From the cell containing the given text, extract its center point as [X, Y] coordinate. 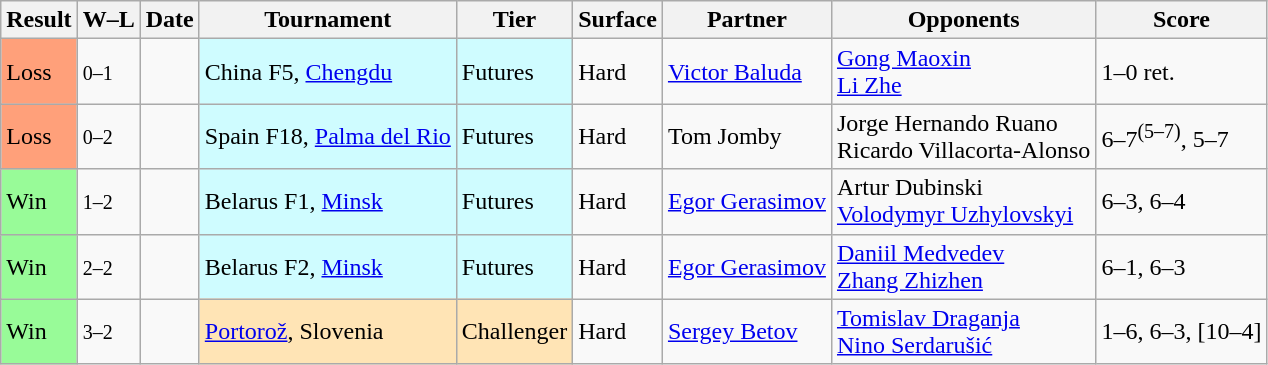
6–7(5–7), 5–7 [1182, 136]
0–1 [108, 72]
Sergey Betov [746, 332]
3–2 [108, 332]
Belarus F2, Minsk [328, 266]
Tier [514, 20]
Partner [746, 20]
1–2 [108, 202]
Portorož, Slovenia [328, 332]
Result [39, 20]
Jorge Hernando Ruano Ricardo Villacorta-Alonso [963, 136]
Tournament [328, 20]
6–3, 6–4 [1182, 202]
Victor Baluda [746, 72]
Opponents [963, 20]
2–2 [108, 266]
Belarus F1, Minsk [328, 202]
Challenger [514, 332]
1–6, 6–3, [10–4] [1182, 332]
Surface [618, 20]
Tom Jomby [746, 136]
China F5, Chengdu [328, 72]
Score [1182, 20]
Artur Dubinski Volodymyr Uzhylovskyi [963, 202]
0–2 [108, 136]
Spain F18, Palma del Rio [328, 136]
1–0 ret. [1182, 72]
Daniil Medvedev Zhang Zhizhen [963, 266]
Gong Maoxin Li Zhe [963, 72]
Date [170, 20]
W–L [108, 20]
Tomislav Draganja Nino Serdarušić [963, 332]
6–1, 6–3 [1182, 266]
